Capture the cell that displays the provided text and extract its [X, Y] central coordinate. 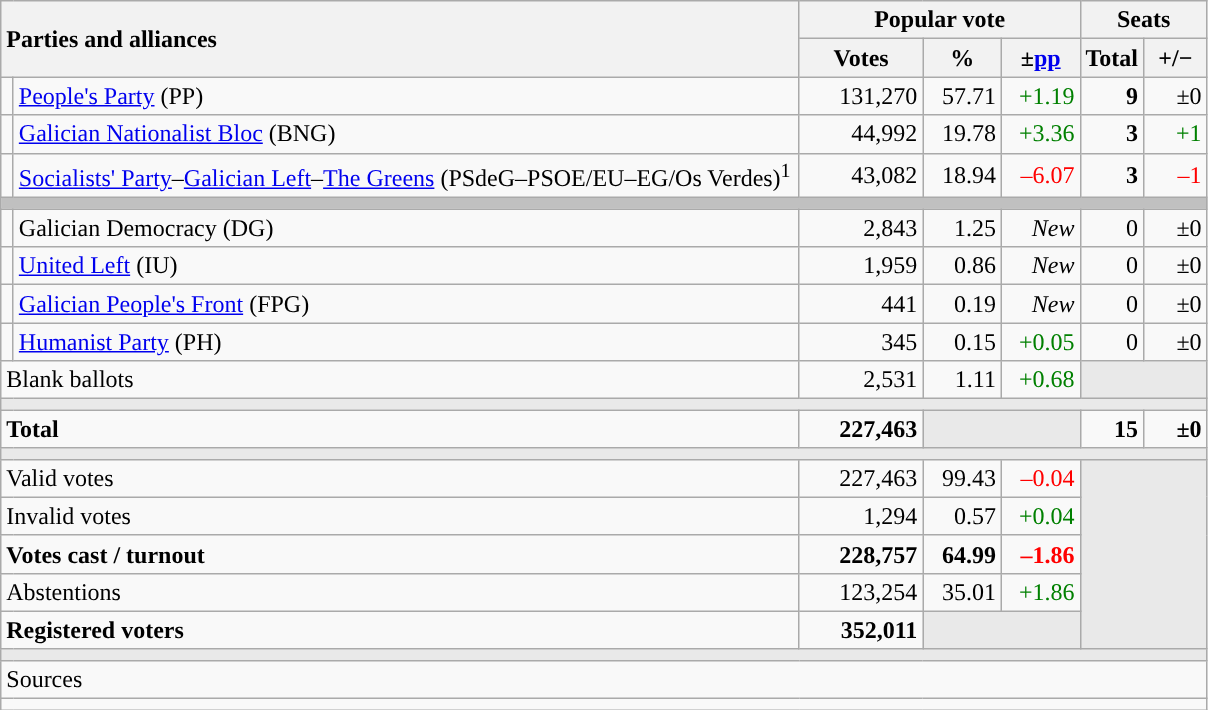
1.25 [962, 228]
0.86 [962, 266]
64.99 [962, 554]
–6.07 [1040, 176]
Seats [1144, 20]
0.57 [962, 516]
–0.04 [1040, 478]
Parties and alliances [400, 39]
0.15 [962, 342]
2,843 [861, 228]
57.71 [962, 96]
Galician Nationalist Bloc (BNG) [406, 134]
+1.86 [1040, 592]
Galician Democracy (DG) [406, 228]
1,294 [861, 516]
15 [1112, 429]
Invalid votes [400, 516]
±pp [1040, 58]
228,757 [861, 554]
Sources [604, 679]
19.78 [962, 134]
Galician People's Front (FPG) [406, 304]
Valid votes [400, 478]
1.11 [962, 380]
Popular vote [940, 20]
352,011 [861, 630]
People's Party (PP) [406, 96]
–1 [1176, 176]
% [962, 58]
18.94 [962, 176]
2,531 [861, 380]
Votes cast / turnout [400, 554]
1,959 [861, 266]
Socialists' Party–Galician Left–The Greens (PSdeG–PSOE/EU–EG/Os Verdes)1 [406, 176]
+0.04 [1040, 516]
131,270 [861, 96]
Votes [861, 58]
Registered voters [400, 630]
+0.68 [1040, 380]
–1.86 [1040, 554]
+0.05 [1040, 342]
United Left (IU) [406, 266]
44,992 [861, 134]
441 [861, 304]
Humanist Party (PH) [406, 342]
+1 [1176, 134]
Blank ballots [400, 380]
+1.19 [1040, 96]
345 [861, 342]
35.01 [962, 592]
+/− [1176, 58]
+3.36 [1040, 134]
43,082 [861, 176]
123,254 [861, 592]
99.43 [962, 478]
9 [1112, 96]
Abstentions [400, 592]
0.19 [962, 304]
